From the cell containing the given text, extract its center point as [x, y] coordinate. 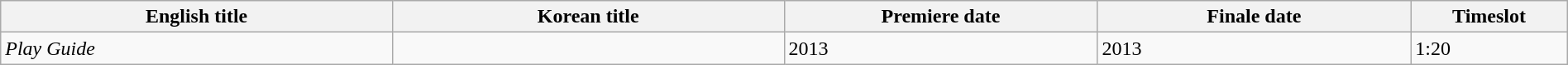
Premiere date [941, 17]
Play Guide [197, 48]
English title [197, 17]
Timeslot [1489, 17]
Korean title [588, 17]
1:20 [1489, 48]
Finale date [1254, 17]
